Return (X, Y) of the center of cell containing provided text 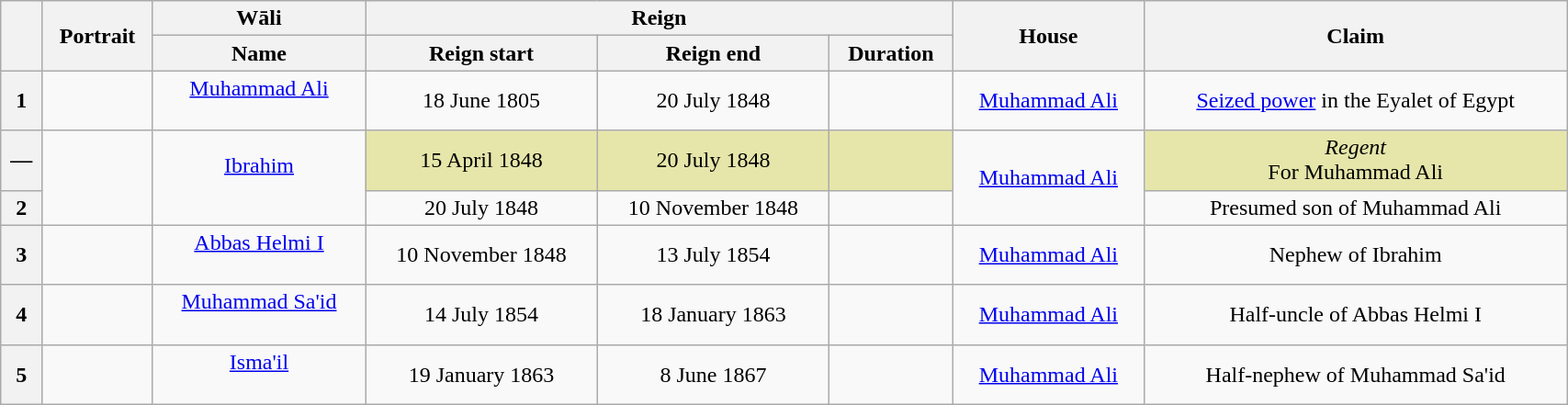
Seized power in the Eyalet of Egypt (1356, 101)
2 (22, 208)
1 (22, 101)
18 June 1805 (481, 101)
Duration (891, 53)
15 April 1848 (481, 160)
Muhammad Sa'id (259, 314)
18 January 1863 (713, 314)
Half-uncle of Abbas Helmi I (1356, 314)
Presumed son of Muhammad Ali (1356, 208)
Portrait (97, 36)
3 (22, 255)
Nephew of Ibrahim (1356, 255)
13 July 1854 (713, 255)
Claim (1356, 36)
Abbas Helmi I (259, 255)
Name (259, 53)
Ibrahim (259, 178)
14 July 1854 (481, 314)
Isma'il (259, 375)
Reign (660, 18)
Half-nephew of Muhammad Sa'id (1356, 375)
19 January 1863 (481, 375)
Reign end (713, 53)
House (1049, 36)
RegentFor Muhammad Ali (1356, 160)
8 June 1867 (713, 375)
5 (22, 375)
Reign start (481, 53)
Wāli (259, 18)
4 (22, 314)
— (22, 160)
